For the text-containing cell, return its midpoint in (X, Y) coordinate format. 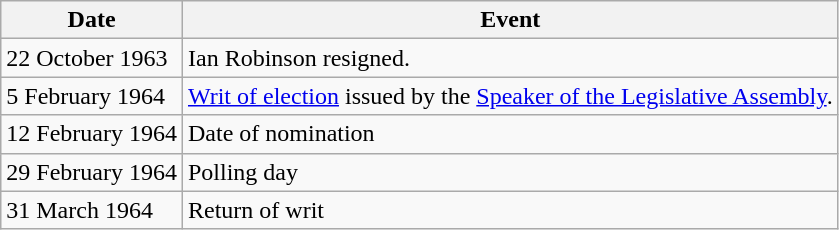
29 February 1964 (92, 172)
12 February 1964 (92, 134)
Date (92, 20)
Polling day (510, 172)
Writ of election issued by the Speaker of the Legislative Assembly. (510, 96)
Ian Robinson resigned. (510, 58)
Return of writ (510, 210)
5 February 1964 (92, 96)
Date of nomination (510, 134)
22 October 1963 (92, 58)
Event (510, 20)
31 March 1964 (92, 210)
